Return the [X, Y] coordinate for the center point of the cell that contains the specified text.  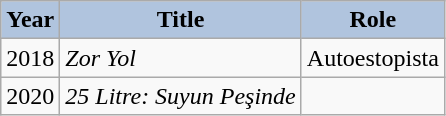
25 Litre: Suyun Peşinde [180, 96]
2020 [30, 96]
Role [372, 20]
Title [180, 20]
Year [30, 20]
Autoestopista [372, 58]
2018 [30, 58]
Zor Yol [180, 58]
